Locate the cell with the specified text and output its [X, Y] center coordinate. 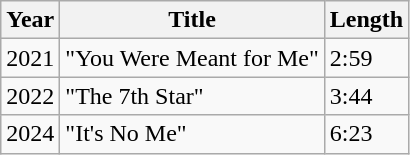
2:59 [366, 58]
"The 7th Star" [192, 96]
3:44 [366, 96]
6:23 [366, 134]
"You Were Meant for Me" [192, 58]
2021 [30, 58]
Year [30, 20]
Title [192, 20]
Length [366, 20]
2022 [30, 96]
"It's No Me" [192, 134]
2024 [30, 134]
